Return the (x, y) coordinate for the center point of the cell that contains the specified text.  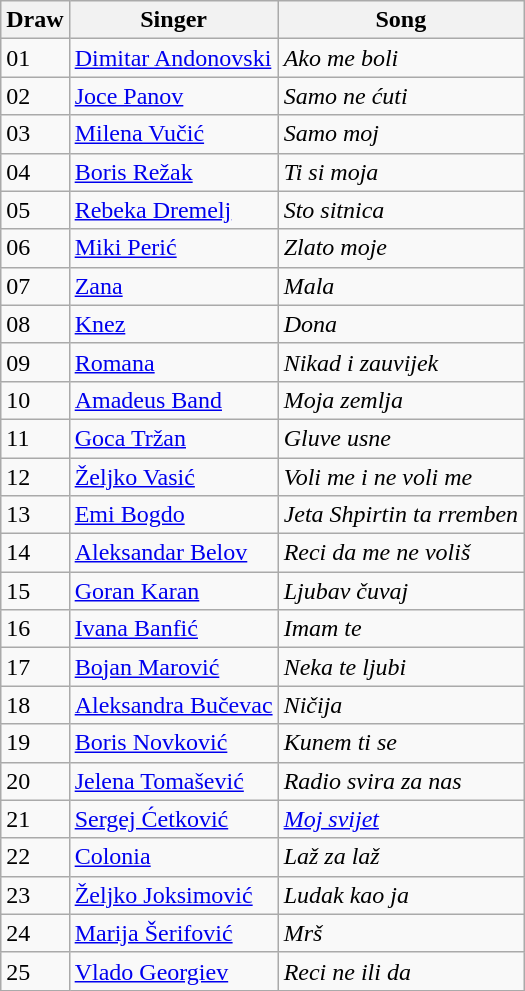
Singer (174, 20)
Goran Karan (174, 591)
Miki Perić (174, 248)
Aleksandar Belov (174, 553)
Imam te (400, 629)
25 (35, 971)
Moja zemlja (400, 400)
Ljubav čuvaj (400, 591)
Sto sitnica (400, 210)
Song (400, 20)
Sergej Ćetković (174, 819)
Željko Vasić (174, 477)
01 (35, 58)
Rebeka Dremelj (174, 210)
07 (35, 286)
20 (35, 781)
Željko Joksimović (174, 895)
Milena Vučić (174, 134)
Boris Režak (174, 172)
06 (35, 248)
Gluve usne (400, 438)
02 (35, 96)
23 (35, 895)
Goca Tržan (174, 438)
Zlato moje (400, 248)
21 (35, 819)
08 (35, 324)
24 (35, 933)
Kunem ti se (400, 743)
12 (35, 477)
03 (35, 134)
Joce Panov (174, 96)
Radio svira za nas (400, 781)
13 (35, 515)
Dimitar Andonovski (174, 58)
22 (35, 857)
Reci ne ili da (400, 971)
Ako me boli (400, 58)
Zana (174, 286)
04 (35, 172)
Boris Novković (174, 743)
Jeta Shpirtin ta rremben (400, 515)
05 (35, 210)
18 (35, 705)
Jelena Tomašević (174, 781)
Romana (174, 362)
Ludak kao ja (400, 895)
Knez (174, 324)
09 (35, 362)
11 (35, 438)
Draw (35, 20)
Moj svijet (400, 819)
Ničija (400, 705)
Emi Bogdo (174, 515)
16 (35, 629)
Bojan Marović (174, 667)
14 (35, 553)
Ivana Banfić (174, 629)
Amadeus Band (174, 400)
Colonia (174, 857)
Dona (400, 324)
Mrš (400, 933)
Aleksandra Bučevac (174, 705)
Neka te ljubi (400, 667)
Marija Šerifović (174, 933)
Nikad i zauvijek (400, 362)
Ti si moja (400, 172)
Reci da me ne voliš (400, 553)
Vlado Georgiev (174, 971)
Samo moj (400, 134)
15 (35, 591)
19 (35, 743)
Voli me i ne voli me (400, 477)
Mala (400, 286)
Samo ne ćuti (400, 96)
10 (35, 400)
Laž za laž (400, 857)
17 (35, 667)
